Determine the (x, y) coordinate at the center of the cell enclosing the given text.  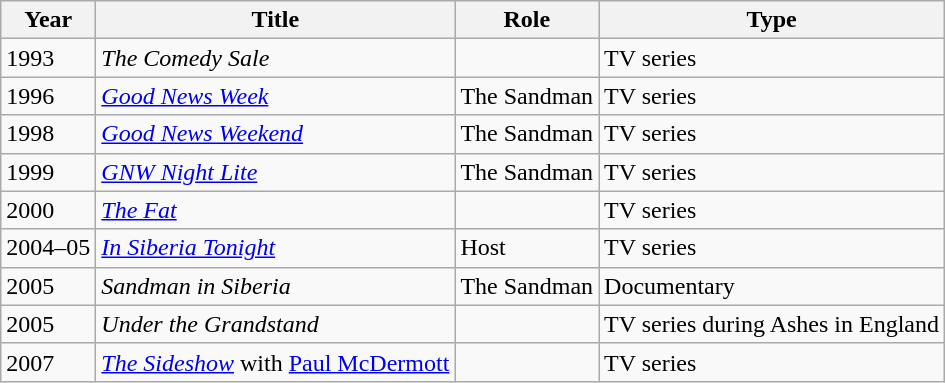
In Siberia Tonight (276, 248)
The Fat (276, 210)
1998 (48, 134)
1999 (48, 172)
2004–05 (48, 248)
Under the Grandstand (276, 324)
1996 (48, 96)
Year (48, 20)
Documentary (772, 286)
Good News Week (276, 96)
The Sideshow with Paul McDermott (276, 362)
Type (772, 20)
The Comedy Sale (276, 58)
TV series during Ashes in England (772, 324)
Good News Weekend (276, 134)
1993 (48, 58)
Sandman in Siberia (276, 286)
GNW Night Lite (276, 172)
Host (527, 248)
2007 (48, 362)
Title (276, 20)
Role (527, 20)
2000 (48, 210)
